Extract the [x, y] coordinate from the center of the cell holding the provided text.  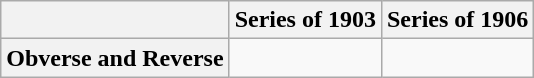
Series of 1903 [305, 20]
Series of 1906 [457, 20]
Obverse and Reverse [115, 58]
